Output the [x, y] coordinate of the center of the cell containing the given text.  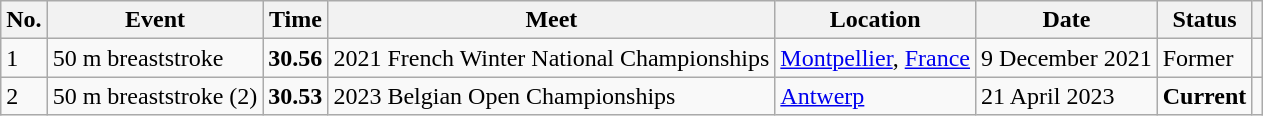
Status [1204, 20]
Event [155, 20]
Location [876, 20]
30.56 [296, 58]
Former [1204, 58]
2021 French Winter National Championships [552, 58]
2 [24, 96]
50 m breaststroke (2) [155, 96]
50 m breaststroke [155, 58]
Montpellier, France [876, 58]
Meet [552, 20]
9 December 2021 [1067, 58]
Current [1204, 96]
No. [24, 20]
21 April 2023 [1067, 96]
30.53 [296, 96]
Antwerp [876, 96]
Time [296, 20]
Date [1067, 20]
2023 Belgian Open Championships [552, 96]
1 [24, 58]
